Detect which cell encompasses the target text, then output its (X, Y) center coordinate. 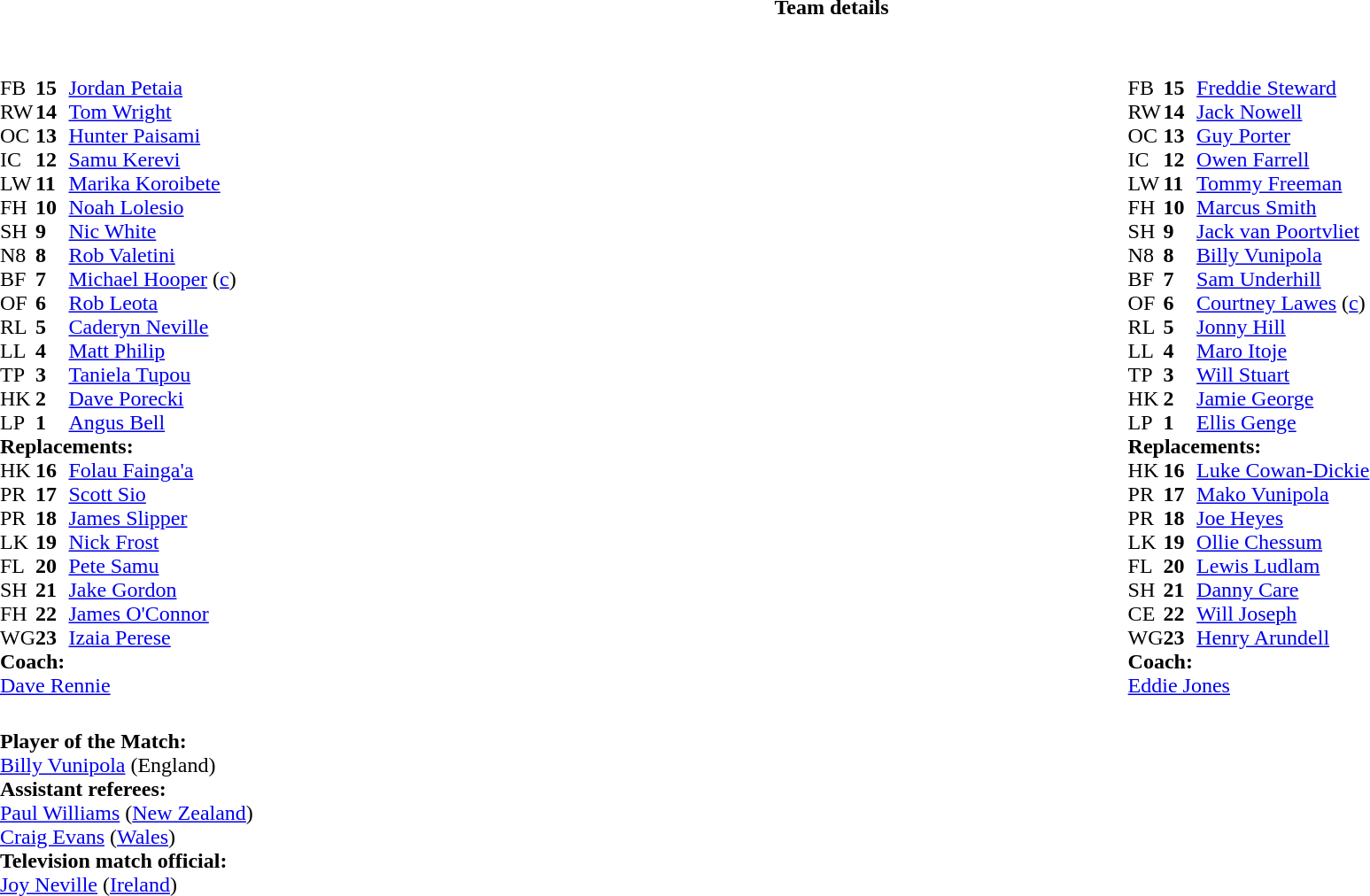
Scott Sio (152, 494)
Rob Leota (152, 303)
Nick Frost (152, 542)
Rob Valetini (152, 255)
Marika Koroibete (152, 184)
Courtney Lawes (c) (1282, 303)
James O'Connor (152, 614)
Pete Samu (152, 567)
Jake Gordon (152, 590)
Maro Itoje (1282, 351)
Noah Lolesio (152, 207)
Will Stuart (1282, 375)
Owen Farrell (1282, 159)
Joe Heyes (1282, 519)
Tommy Freeman (1282, 184)
Freddie Steward (1282, 89)
Hunter Paisami (152, 136)
Lewis Ludlam (1282, 567)
Taniela Tupou (152, 375)
Luke Cowan-Dickie (1282, 471)
Jonny Hill (1282, 328)
James Slipper (152, 519)
Jack Nowell (1282, 112)
Michael Hooper (c) (152, 280)
Guy Porter (1282, 136)
Samu Kerevi (152, 159)
Ellis Genge (1282, 423)
Caderyn Neville (152, 328)
Jack van Poortvliet (1282, 232)
Jordan Petaia (152, 89)
Angus Bell (152, 423)
Billy Vunipola (1282, 255)
Will Joseph (1282, 614)
Izaia Perese (152, 637)
Ollie Chessum (1282, 542)
Folau Fainga'a (152, 471)
Matt Philip (152, 351)
Mako Vunipola (1282, 494)
Dave Rennie (119, 685)
Henry Arundell (1282, 637)
Jamie George (1282, 398)
Eddie Jones (1249, 685)
Danny Care (1282, 590)
Tom Wright (152, 112)
Sam Underhill (1282, 280)
CE (1146, 614)
Marcus Smith (1282, 207)
Nic White (152, 232)
Dave Porecki (152, 398)
